Search for the cell housing the specified text and yield its [X, Y] center coordinate. 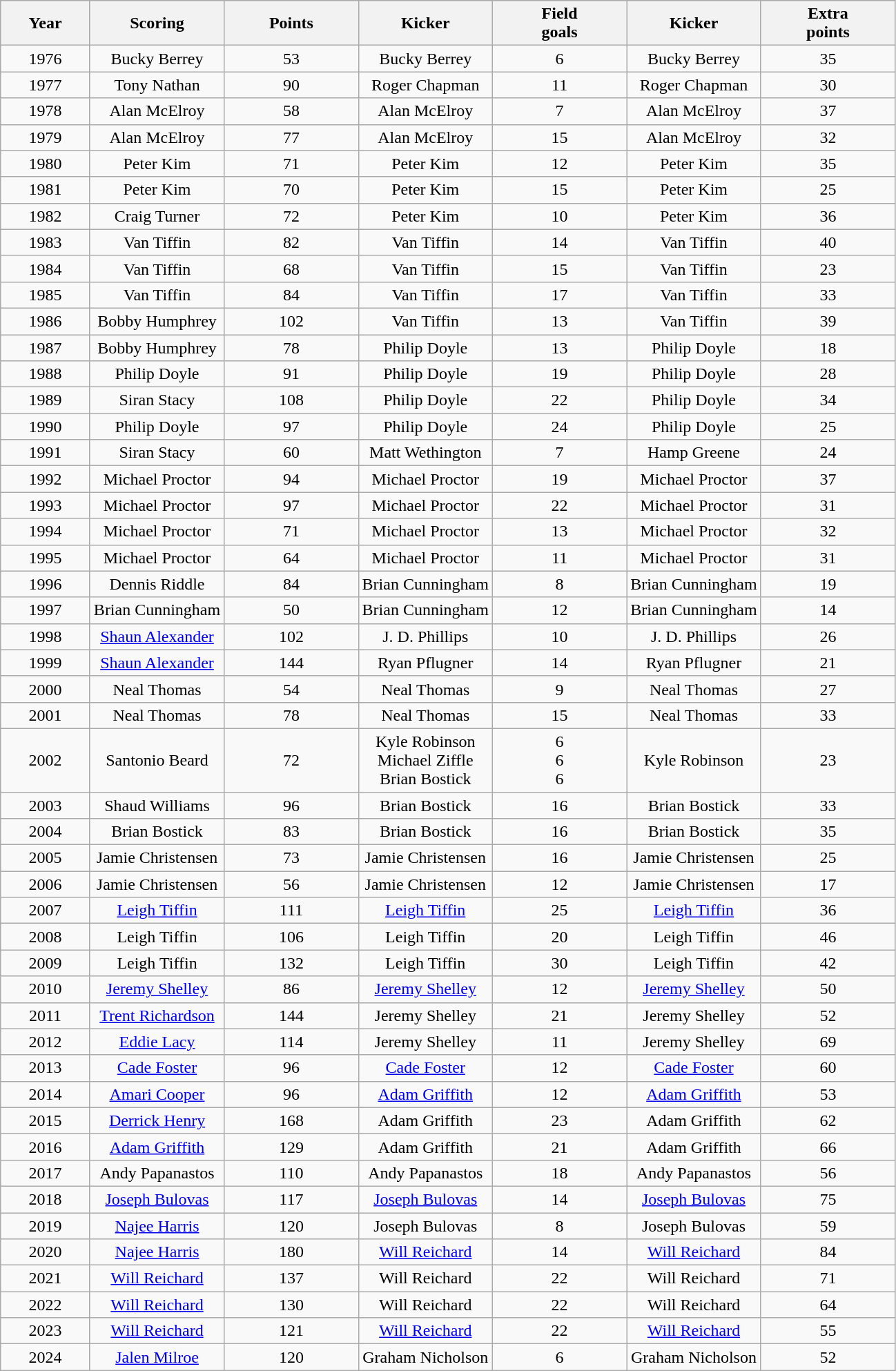
1995 [46, 558]
129 [291, 1147]
1982 [46, 216]
2004 [46, 832]
Derrick Henry [157, 1120]
Kyle RobinsonMichael ZiffleBrian Bostick [425, 760]
9 [559, 689]
121 [291, 1331]
2005 [46, 858]
2003 [46, 806]
2010 [46, 989]
54 [291, 689]
2007 [46, 911]
20 [559, 937]
77 [291, 137]
2014 [46, 1094]
1997 [46, 610]
Trent Richardson [157, 1015]
2018 [46, 1199]
86 [291, 989]
46 [828, 937]
110 [291, 1173]
2001 [46, 715]
91 [291, 374]
2016 [46, 1147]
83 [291, 832]
1979 [46, 137]
Hamp Greene [694, 453]
1983 [46, 242]
2011 [46, 1015]
180 [291, 1252]
73 [291, 858]
Santonio Beard [157, 760]
1989 [46, 400]
1988 [46, 374]
2013 [46, 1068]
28 [828, 374]
2009 [46, 963]
1978 [46, 111]
1998 [46, 636]
1999 [46, 663]
62 [828, 1120]
666 [559, 760]
1994 [46, 532]
Amari Cooper [157, 1094]
1985 [46, 295]
2006 [46, 884]
168 [291, 1120]
27 [828, 689]
Fieldgoals [559, 23]
1980 [46, 164]
68 [291, 269]
42 [828, 963]
Dennis Riddle [157, 584]
Year [46, 23]
1976 [46, 59]
1977 [46, 85]
Extrapoints [828, 23]
Craig Turner [157, 216]
130 [291, 1305]
2019 [46, 1225]
1986 [46, 321]
2020 [46, 1252]
Points [291, 23]
132 [291, 963]
75 [828, 1199]
2012 [46, 1042]
1992 [46, 479]
90 [291, 85]
2024 [46, 1357]
2000 [46, 689]
34 [828, 400]
94 [291, 479]
2002 [46, 760]
55 [828, 1331]
2022 [46, 1305]
2023 [46, 1331]
2021 [46, 1278]
58 [291, 111]
1981 [46, 190]
Tony Nathan [157, 85]
106 [291, 937]
39 [828, 321]
69 [828, 1042]
66 [828, 1147]
40 [828, 242]
2008 [46, 937]
117 [291, 1199]
59 [828, 1225]
111 [291, 911]
2015 [46, 1120]
Eddie Lacy [157, 1042]
1991 [46, 453]
Jalen Milroe [157, 1357]
108 [291, 400]
1987 [46, 347]
Matt Wethington [425, 453]
Shaud Williams [157, 806]
82 [291, 242]
1996 [46, 584]
1990 [46, 427]
1993 [46, 505]
1984 [46, 269]
26 [828, 636]
70 [291, 190]
Scoring [157, 23]
137 [291, 1278]
114 [291, 1042]
2017 [46, 1173]
Kyle Robinson [694, 760]
